For the text-containing cell, return its midpoint in [X, Y] coordinate format. 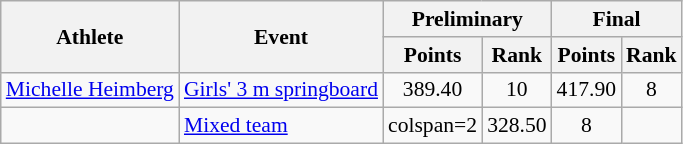
Event [281, 36]
Mixed team [281, 126]
Final [617, 19]
389.40 [432, 90]
328.50 [516, 126]
Girls' 3 m springboard [281, 90]
Athlete [90, 36]
10 [516, 90]
417.90 [586, 90]
colspan=2 [432, 126]
Preliminary [468, 19]
Michelle Heimberg [90, 90]
